Determine the [x, y] coordinate at the center of the cell enclosing the given text.  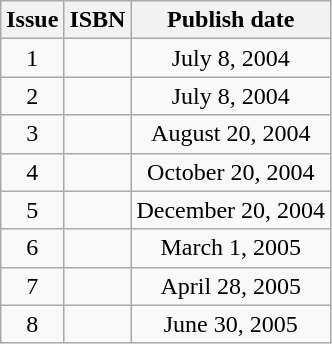
December 20, 2004 [231, 210]
3 [32, 134]
April 28, 2005 [231, 286]
Publish date [231, 20]
Issue [32, 20]
ISBN [98, 20]
2 [32, 96]
October 20, 2004 [231, 172]
August 20, 2004 [231, 134]
6 [32, 248]
5 [32, 210]
8 [32, 324]
1 [32, 58]
March 1, 2005 [231, 248]
June 30, 2005 [231, 324]
7 [32, 286]
4 [32, 172]
